Capture the cell that displays the provided text and extract its [X, Y] central coordinate. 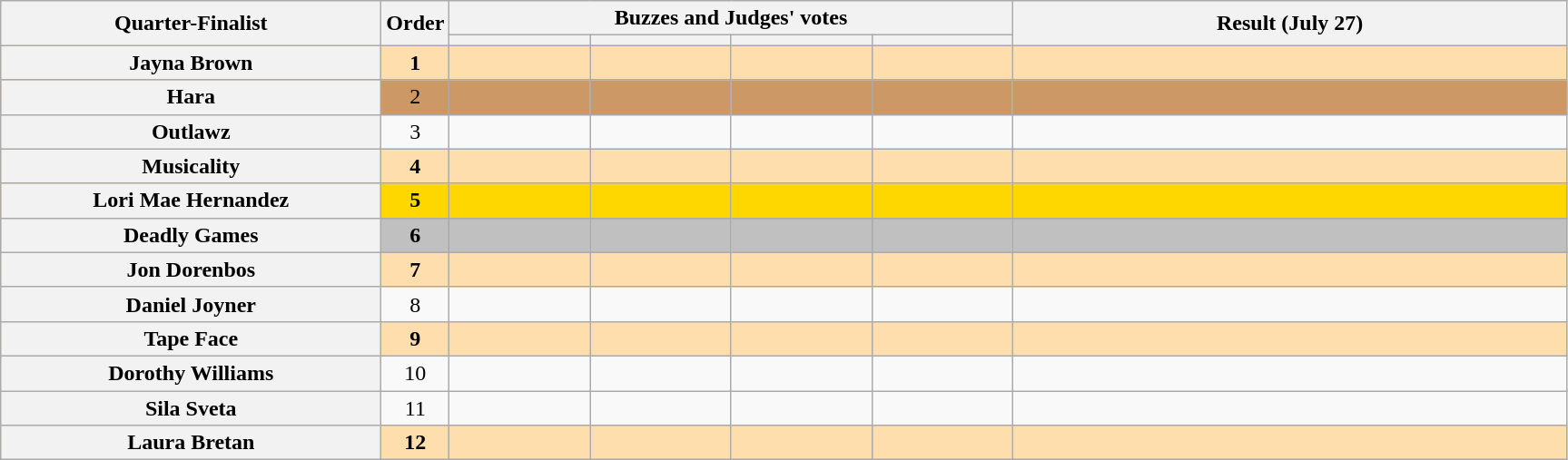
Lori Mae Hernandez [191, 201]
Musicality [191, 166]
7 [416, 269]
Quarter-Finalist [191, 24]
1 [416, 63]
4 [416, 166]
Result (July 27) [1289, 24]
2 [416, 97]
Order [416, 24]
9 [416, 338]
6 [416, 235]
3 [416, 132]
Jayna Brown [191, 63]
Jon Dorenbos [191, 269]
Buzzes and Judges' votes [731, 18]
Sila Sveta [191, 407]
Laura Bretan [191, 443]
Dorothy Williams [191, 373]
10 [416, 373]
8 [416, 304]
12 [416, 443]
Tape Face [191, 338]
Deadly Games [191, 235]
11 [416, 407]
Daniel Joyner [191, 304]
Outlawz [191, 132]
Hara [191, 97]
5 [416, 201]
